Return the (X, Y) coordinate for the center point of the cell that contains the specified text.  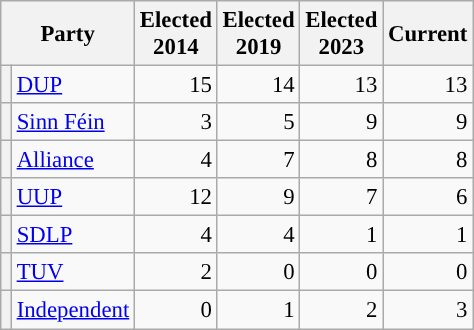
Party (68, 34)
15 (176, 85)
TUV (72, 273)
6 (428, 197)
SDLP (72, 235)
UUP (72, 197)
14 (258, 85)
Current (428, 34)
Elected2019 (258, 34)
Elected2014 (176, 34)
12 (176, 197)
DUP (72, 85)
5 (258, 122)
Alliance (72, 160)
Elected2023 (342, 34)
Sinn Féin (72, 122)
Independent (72, 310)
